Search for the cell housing the specified text and yield its (X, Y) center coordinate. 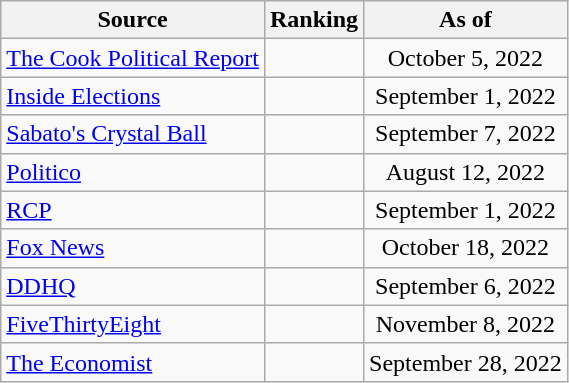
Ranking (314, 20)
DDHQ (133, 286)
Sabato's Crystal Ball (133, 134)
RCP (133, 210)
As of (466, 20)
The Economist (133, 362)
August 12, 2022 (466, 172)
Politico (133, 172)
The Cook Political Report (133, 58)
Source (133, 20)
September 6, 2022 (466, 286)
Inside Elections (133, 96)
October 18, 2022 (466, 248)
September 7, 2022 (466, 134)
October 5, 2022 (466, 58)
FiveThirtyEight (133, 324)
September 28, 2022 (466, 362)
November 8, 2022 (466, 324)
Fox News (133, 248)
